Locate the cell with the specified text and output its [x, y] center coordinate. 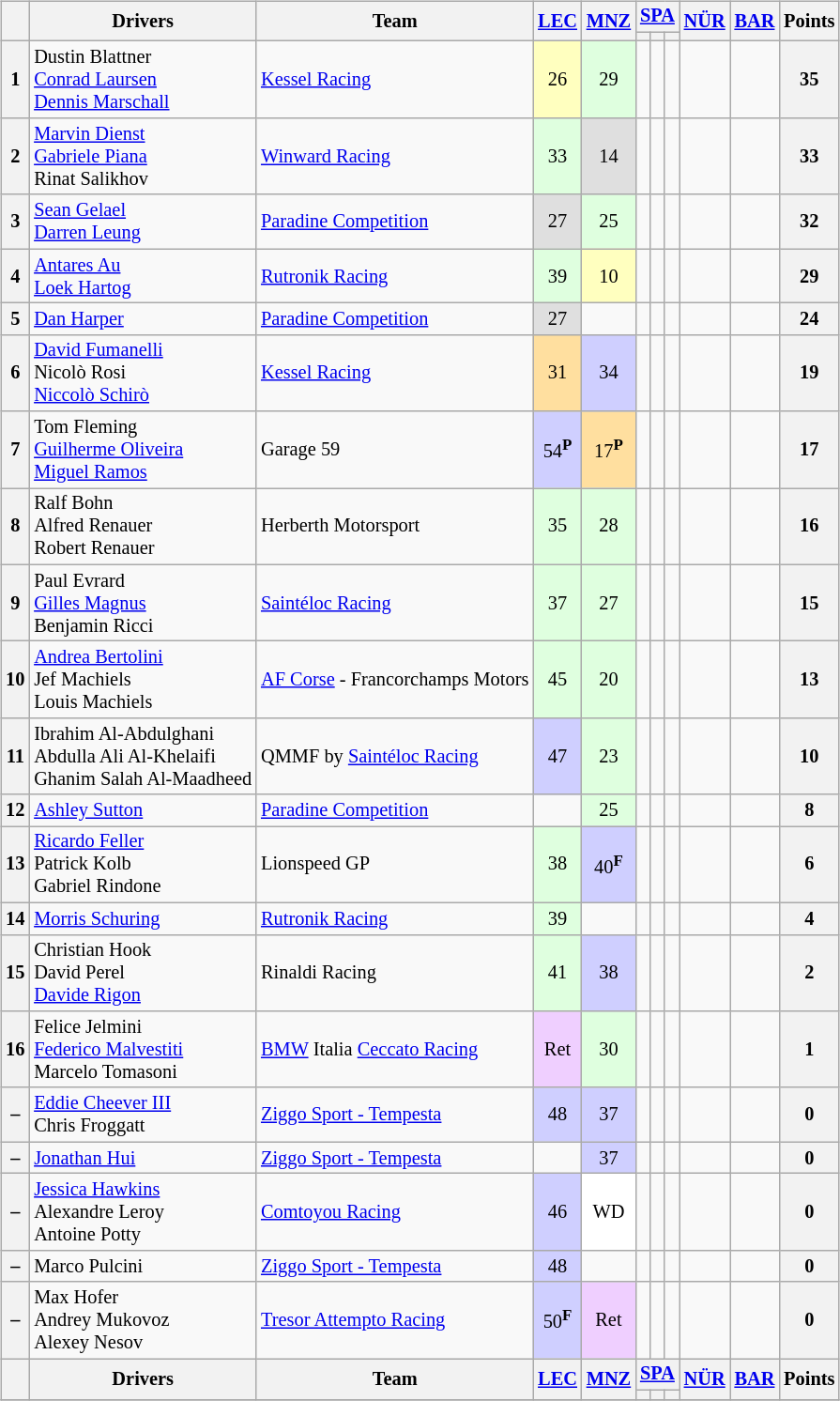
23 [608, 757]
5 [15, 319]
40F [608, 865]
Saintéloc Racing [394, 603]
45 [557, 680]
Rinaldi Racing [394, 973]
19 [809, 373]
Comtoyou Racing [394, 1212]
47 [557, 757]
Marco Pulcini [143, 1266]
Tom Fleming Guilherme Oliveira Miguel Ramos [143, 450]
50F [557, 1320]
Paul Evrard Gilles Magnus Benjamin Ricci [143, 603]
Max Hofer Andrey Mukovoz Alexey Nesov [143, 1320]
Eddie Cheever III Chris Froggatt [143, 1115]
34 [608, 373]
12 [15, 810]
BMW Italia Ceccato Racing [394, 1050]
28 [608, 527]
Winward Racing [394, 157]
Garage 59 [394, 450]
26 [557, 80]
31 [557, 373]
Morris Schuring [143, 918]
David Fumanelli Nicolò Rosi Niccolò Schirò [143, 373]
3 [15, 222]
Tresor Attempto Racing [394, 1320]
9 [15, 603]
Ralf Bohn Alfred Renauer Robert Renauer [143, 527]
7 [15, 450]
17 [809, 450]
46 [557, 1212]
Sean Gelael Darren Leung [143, 222]
17P [608, 450]
11 [15, 757]
Jonathan Hui [143, 1158]
Felice Jelmini Federico Malvestiti Marcelo Tomasoni [143, 1050]
Herberth Motorsport [394, 527]
Dan Harper [143, 319]
30 [608, 1050]
Andrea Bertolini Jef Machiels Louis Machiels [143, 680]
32 [809, 222]
Antares Au Loek Hartog [143, 276]
54P [557, 450]
Marvin Dienst Gabriele Piana Rinat Salikhov [143, 157]
Dustin Blattner Conrad Laursen Dennis Marschall [143, 80]
Jessica Hawkins Alexandre Leroy Antoine Potty [143, 1212]
Ashley Sutton [143, 810]
Ricardo Feller Patrick Kolb Gabriel Rindone [143, 865]
24 [809, 319]
Lionspeed GP [394, 865]
Ibrahim Al-Abdulghani Abdulla Ali Al-Khelaifi Ghanim Salah Al-Maadheed [143, 757]
QMMF by Saintéloc Racing [394, 757]
Christian Hook David Perel Davide Rigon [143, 973]
20 [608, 680]
AF Corse - Francorchamps Motors [394, 680]
41 [557, 973]
WD [608, 1212]
